Search for the cell housing the specified text and yield its (x, y) center coordinate. 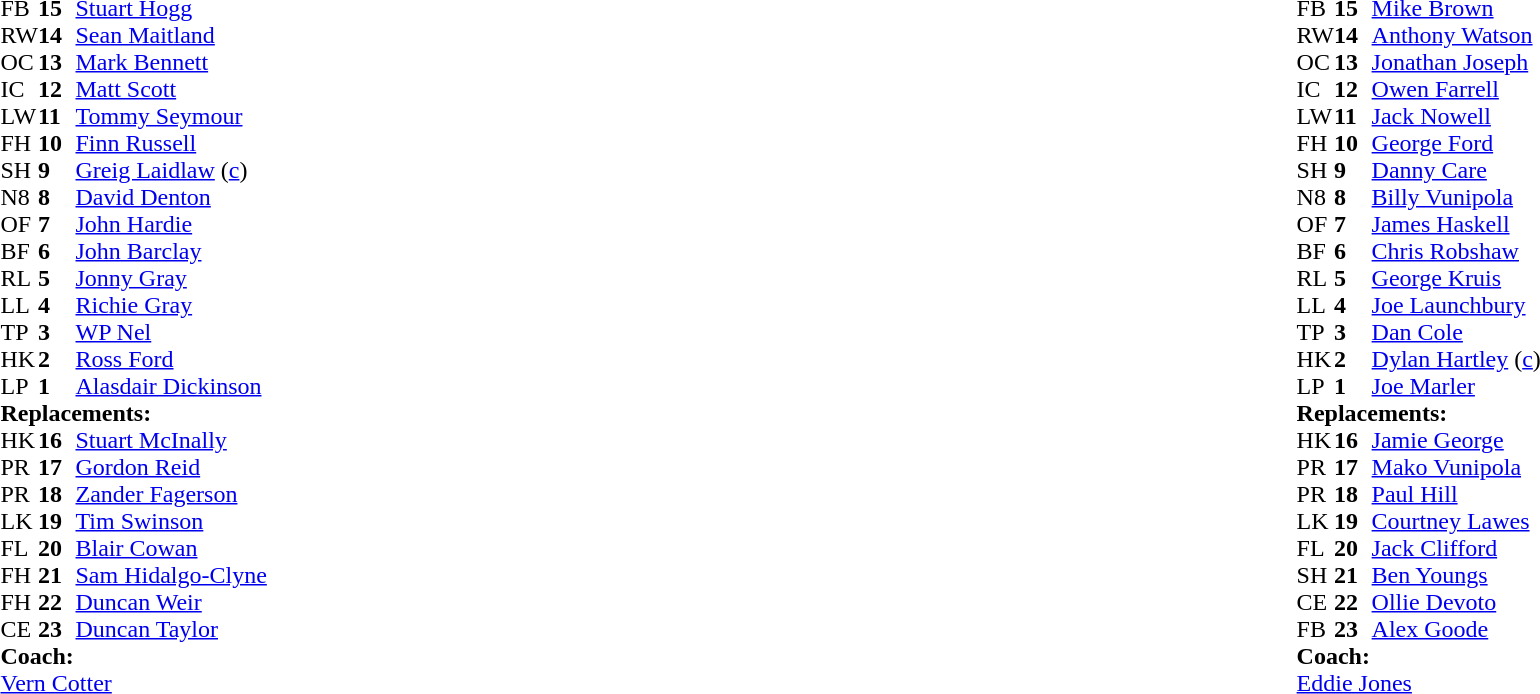
WP Nel (172, 332)
FB (1316, 630)
Tommy Seymour (172, 116)
Blair Cowan (172, 548)
Richie Gray (172, 306)
David Denton (172, 198)
Duncan Taylor (172, 630)
Jonny Gray (172, 278)
Gordon Reid (172, 468)
Zander Fagerson (172, 494)
Stuart McInally (172, 440)
Matt Scott (172, 90)
Sean Maitland (172, 36)
Finn Russell (172, 144)
John Barclay (172, 252)
Replacements: (133, 414)
Duncan Weir (172, 602)
Sam Hidalgo-Clyne (172, 576)
Alasdair Dickinson (172, 386)
Tim Swinson (172, 522)
Greig Laidlaw (c) (172, 170)
Mark Bennett (172, 62)
John Hardie (172, 224)
Ross Ford (172, 360)
Coach: (133, 656)
